For the text-containing cell, return its midpoint in (x, y) coordinate format. 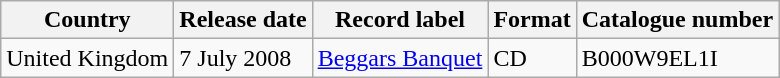
B000W9EL1I (677, 58)
CD (532, 58)
Format (532, 20)
United Kingdom (88, 58)
Beggars Banquet (400, 58)
Record label (400, 20)
Catalogue number (677, 20)
Country (88, 20)
Release date (243, 20)
7 July 2008 (243, 58)
